Determine the (x, y) coordinate at the center of the cell enclosing the given text.  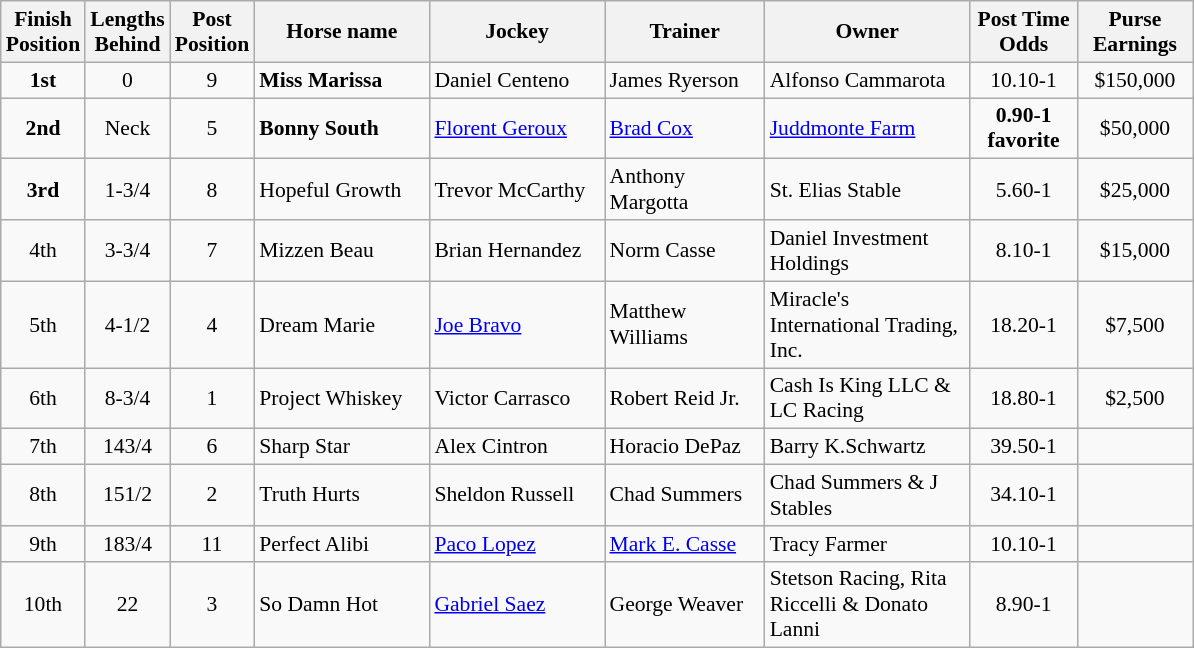
George Weaver (684, 604)
Bonny South (342, 128)
Trevor McCarthy (516, 190)
Matthew Williams (684, 324)
3 (212, 604)
Juddmonte Farm (868, 128)
Miracle's International Trading, Inc. (868, 324)
Alfonso Cammarota (868, 80)
6 (212, 447)
Gabriel Saez (516, 604)
22 (128, 604)
Daniel Investment Holdings (868, 250)
8 (212, 190)
Horacio DePaz (684, 447)
8th (43, 496)
Daniel Centeno (516, 80)
Chad Summers (684, 496)
Project Whiskey (342, 398)
Jockey (516, 32)
Purse Earnings (1134, 32)
Alex Cintron (516, 447)
Chad Summers & J Stables (868, 496)
4th (43, 250)
Florent Geroux (516, 128)
143/4 (128, 447)
Hopeful Growth (342, 190)
5th (43, 324)
Paco Lopez (516, 544)
$15,000 (1134, 250)
Tracy Farmer (868, 544)
Cash Is King LLC & LC Racing (868, 398)
James Ryerson (684, 80)
8.10-1 (1024, 250)
34.10-1 (1024, 496)
Sharp Star (342, 447)
4 (212, 324)
8.90-1 (1024, 604)
7 (212, 250)
Post Time Odds (1024, 32)
Barry K.Schwartz (868, 447)
1 (212, 398)
Mizzen Beau (342, 250)
Trainer (684, 32)
18.20-1 (1024, 324)
11 (212, 544)
0 (128, 80)
18.80-1 (1024, 398)
$2,500 (1134, 398)
Mark E. Casse (684, 544)
4-1/2 (128, 324)
$25,000 (1134, 190)
Post Position (212, 32)
$7,500 (1134, 324)
Robert Reid Jr. (684, 398)
Brad Cox (684, 128)
Owner (868, 32)
Lengths Behind (128, 32)
6th (43, 398)
Sheldon Russell (516, 496)
1-3/4 (128, 190)
5.60-1 (1024, 190)
2nd (43, 128)
Norm Casse (684, 250)
183/4 (128, 544)
7th (43, 447)
8-3/4 (128, 398)
1st (43, 80)
Finish Position (43, 32)
10th (43, 604)
151/2 (128, 496)
Brian Hernandez (516, 250)
0.90-1 favorite (1024, 128)
3rd (43, 190)
3-3/4 (128, 250)
Horse name (342, 32)
2 (212, 496)
$150,000 (1134, 80)
9 (212, 80)
Dream Marie (342, 324)
5 (212, 128)
9th (43, 544)
Neck (128, 128)
Perfect Alibi (342, 544)
Stetson Racing, Rita Riccelli & Donato Lanni (868, 604)
Miss Marissa (342, 80)
St. Elias Stable (868, 190)
Truth Hurts (342, 496)
$50,000 (1134, 128)
39.50-1 (1024, 447)
Anthony Margotta (684, 190)
Joe Bravo (516, 324)
Victor Carrasco (516, 398)
So Damn Hot (342, 604)
